Return the [x, y] coordinate for the center point of the cell that contains the specified text.  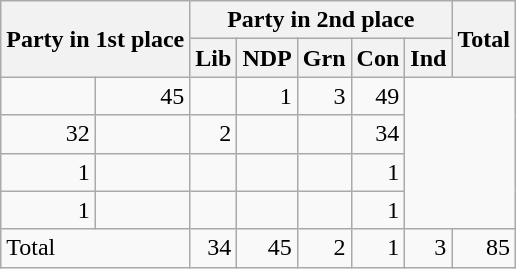
Ind [428, 58]
49 [378, 96]
Grn [324, 58]
32 [48, 134]
NDP [267, 58]
Con [378, 58]
Party in 1st place [96, 39]
85 [484, 248]
Party in 2nd place [321, 20]
Lib [214, 58]
